Pinpoint the cell where the given text exists, returning its (x, y) midpoint coordinate. 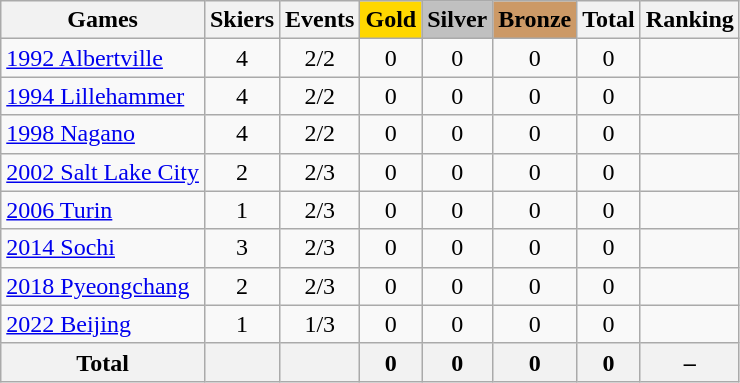
3 (242, 248)
2014 Sochi (103, 248)
1998 Nagano (103, 134)
Events (320, 20)
1992 Albertville (103, 58)
Ranking (690, 20)
2018 Pyeongchang (103, 286)
Bronze (535, 20)
Games (103, 20)
Skiers (242, 20)
Gold (391, 20)
2022 Beijing (103, 324)
2002 Salt Lake City (103, 172)
– (690, 362)
2006 Turin (103, 210)
1/3 (320, 324)
1994 Lillehammer (103, 96)
Silver (458, 20)
